Output the [X, Y] coordinate of the center of the cell containing the given text.  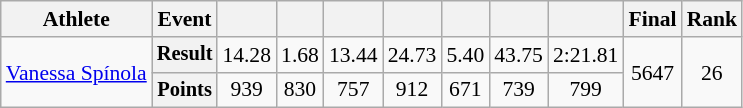
13.44 [354, 55]
26 [712, 72]
Final [652, 19]
Event [185, 19]
Rank [712, 19]
739 [518, 90]
Vanessa Spínola [76, 72]
5647 [652, 72]
5.40 [465, 55]
799 [586, 90]
830 [300, 90]
Result [185, 55]
1.68 [300, 55]
671 [465, 90]
Points [185, 90]
757 [354, 90]
912 [412, 90]
Athlete [76, 19]
24.73 [412, 55]
939 [246, 90]
14.28 [246, 55]
43.75 [518, 55]
2:21.81 [586, 55]
